Locate the cell with the specified text and output its (x, y) center coordinate. 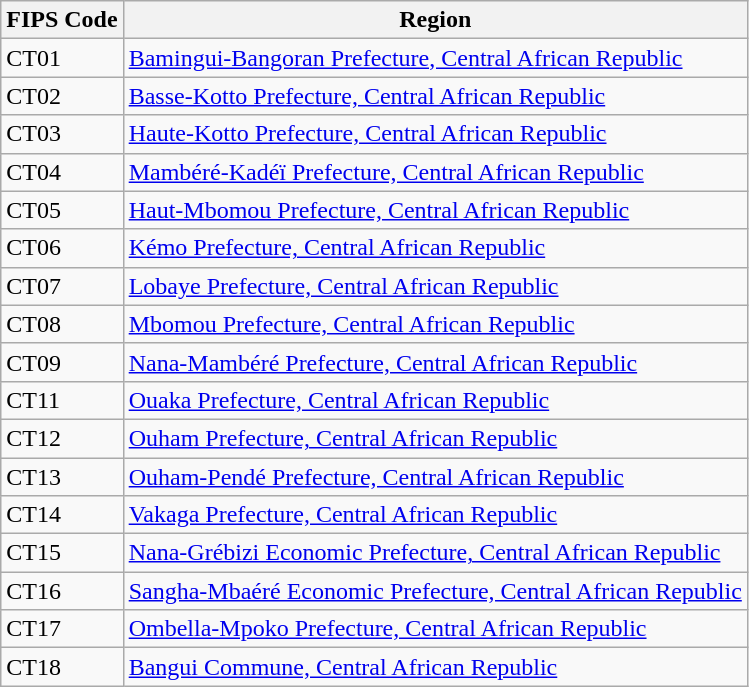
Ouham-Pendé Prefecture, Central African Republic (435, 477)
Ombella-Mpoko Prefecture, Central African Republic (435, 629)
CT07 (62, 286)
Nana-Mambéré Prefecture, Central African Republic (435, 362)
Sangha-Mbaéré Economic Prefecture, Central African Republic (435, 591)
Ouaka Prefecture, Central African Republic (435, 400)
CT18 (62, 667)
CT14 (62, 515)
CT09 (62, 362)
Nana-Grébizi Economic Prefecture, Central African Republic (435, 553)
CT02 (62, 96)
CT12 (62, 438)
Kémo Prefecture, Central African Republic (435, 248)
Region (435, 20)
CT03 (62, 134)
CT08 (62, 324)
CT04 (62, 172)
Bamingui-Bangoran Prefecture, Central African Republic (435, 58)
CT17 (62, 629)
CT01 (62, 58)
Basse-Kotto Prefecture, Central African Republic (435, 96)
Mbomou Prefecture, Central African Republic (435, 324)
FIPS Code (62, 20)
CT13 (62, 477)
CT05 (62, 210)
CT06 (62, 248)
Haute-Kotto Prefecture, Central African Republic (435, 134)
Mambéré-Kadéï Prefecture, Central African Republic (435, 172)
CT15 (62, 553)
CT11 (62, 400)
Lobaye Prefecture, Central African Republic (435, 286)
Bangui Commune, Central African Republic (435, 667)
Ouham Prefecture, Central African Republic (435, 438)
CT16 (62, 591)
Vakaga Prefecture, Central African Republic (435, 515)
Haut-Mbomou Prefecture, Central African Republic (435, 210)
